Find where the given text appears and provide that cell's center as (x, y) coordinate. 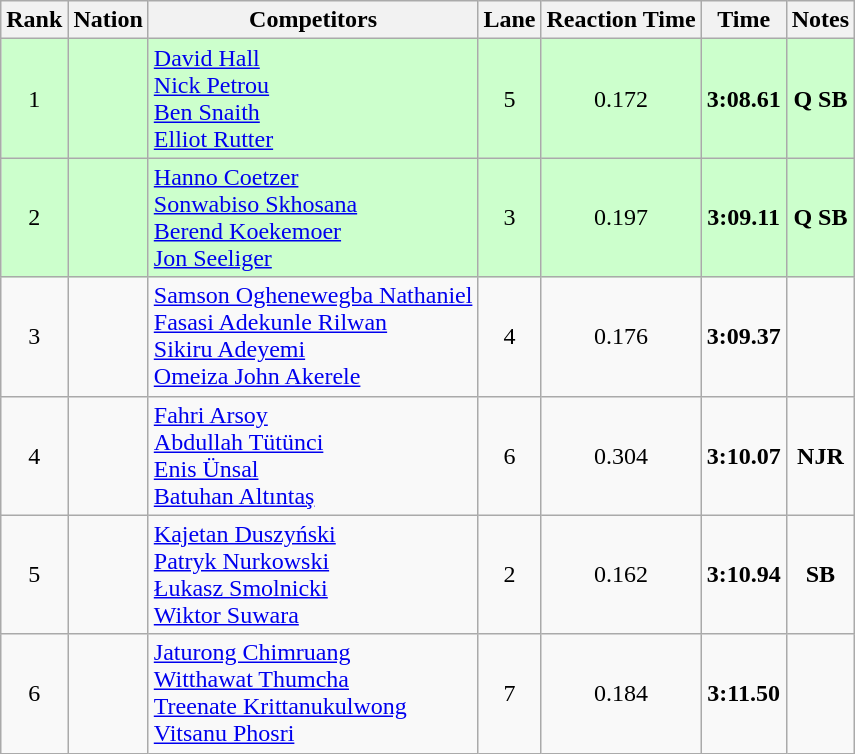
SB (820, 574)
Lane (510, 20)
1 (34, 98)
Fahri ArsoyAbdullah TütünciEnis ÜnsalBatuhan Altıntaş (313, 456)
Reaction Time (621, 20)
Notes (820, 20)
Time (744, 20)
David HallNick PetrouBen SnaithElliot Rutter (313, 98)
0.184 (621, 694)
Rank (34, 20)
3:10.94 (744, 574)
Samson Oghenewegba NathanielFasasi Adekunle RilwanSikiru AdeyemiOmeiza John Akerele (313, 336)
3:10.07 (744, 456)
Kajetan DuszyńskiPatryk NurkowskiŁukasz SmolnickiWiktor Suwara (313, 574)
0.162 (621, 574)
3:11.50 (744, 694)
Hanno CoetzerSonwabiso SkhosanaBerend KoekemoerJon Seeliger (313, 218)
0.176 (621, 336)
Nation (108, 20)
NJR (820, 456)
0.304 (621, 456)
3:08.61 (744, 98)
3:09.11 (744, 218)
0.172 (621, 98)
7 (510, 694)
0.197 (621, 218)
Jaturong ChimruangWitthawat ThumchaTreenate KrittanukulwongVitsanu Phosri (313, 694)
3:09.37 (744, 336)
Competitors (313, 20)
